Search for the cell housing the specified text and yield its [x, y] center coordinate. 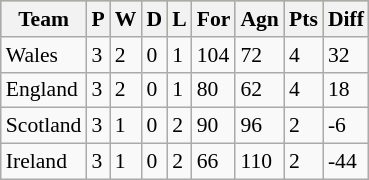
D [154, 19]
P [98, 19]
110 [260, 162]
18 [346, 90]
For [214, 19]
90 [214, 126]
W [126, 19]
Wales [44, 55]
62 [260, 90]
80 [214, 90]
-44 [346, 162]
104 [214, 55]
-6 [346, 126]
72 [260, 55]
66 [214, 162]
96 [260, 126]
England [44, 90]
Pts [304, 19]
Agn [260, 19]
L [180, 19]
Scotland [44, 126]
Ireland [44, 162]
Diff [346, 19]
Team [44, 19]
32 [346, 55]
